Return (x, y) of the center of cell containing provided text 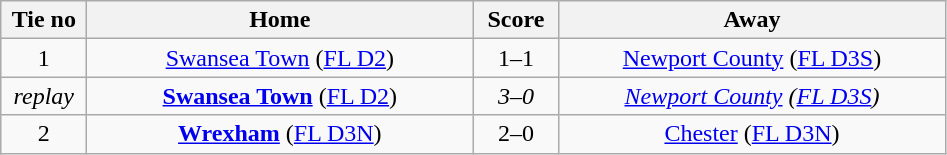
Away (752, 20)
1–1 (516, 58)
Wrexham (FL D3N) (280, 134)
Tie no (44, 20)
Chester (FL D3N) (752, 134)
1 (44, 58)
2–0 (516, 134)
3–0 (516, 96)
2 (44, 134)
Score (516, 20)
Home (280, 20)
replay (44, 96)
